Pinpoint the cell where the given text exists, returning its [X, Y] midpoint coordinate. 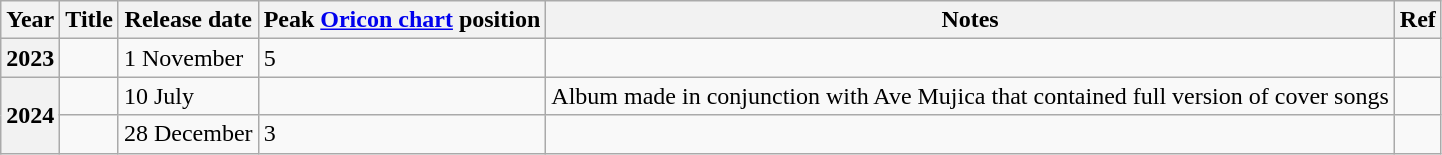
Title [90, 20]
2023 [30, 58]
5 [402, 58]
1 November [188, 58]
10 July [188, 96]
Album made in conjunction with Ave Mujica that contained full version of cover songs [970, 96]
3 [402, 134]
Year [30, 20]
28 December [188, 134]
Peak Oricon chart position [402, 20]
Release date [188, 20]
Notes [970, 20]
Ref [1418, 20]
2024 [30, 115]
